Return the (X, Y) coordinate for the center point of the cell that contains the specified text.  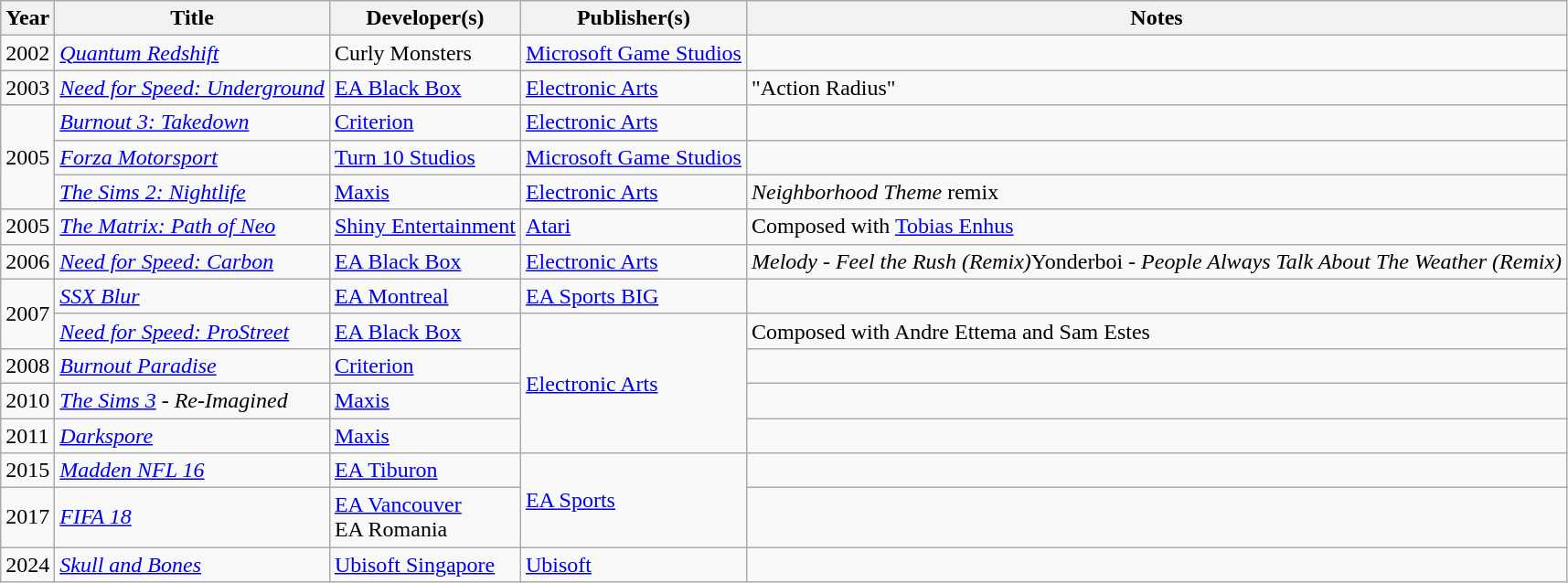
EA Sports BIG (633, 296)
Atari (633, 227)
2008 (27, 366)
Developer(s) (424, 18)
Composed with Andre Ettema and Sam Estes (1156, 331)
EA VancouverEA Romania (424, 517)
Need for Speed: Carbon (192, 261)
Publisher(s) (633, 18)
Skull and Bones (192, 565)
Burnout Paradise (192, 366)
2003 (27, 88)
Title (192, 18)
2002 (27, 53)
Melody - Feel the Rush (Remix)Yonderboi - People Always Talk About The Weather (Remix) (1156, 261)
Madden NFL 16 (192, 471)
Burnout 3: Takedown (192, 122)
Forza Motorsport (192, 157)
Curly Monsters (424, 53)
Turn 10 Studios (424, 157)
Ubisoft Singapore (424, 565)
2011 (27, 436)
2024 (27, 565)
EA Sports (633, 501)
"Action Radius" (1156, 88)
Year (27, 18)
2007 (27, 313)
The Sims 3 - Re-Imagined (192, 400)
Darkspore (192, 436)
2006 (27, 261)
Composed with Tobias Enhus (1156, 227)
2015 (27, 471)
Shiny Entertainment (424, 227)
2010 (27, 400)
EA Tiburon (424, 471)
Need for Speed: ProStreet (192, 331)
FIFA 18 (192, 517)
Need for Speed: Underground (192, 88)
Neighborhood Theme remix (1156, 192)
Notes (1156, 18)
The Matrix: Path of Neo (192, 227)
Quantum Redshift (192, 53)
EA Montreal (424, 296)
SSX Blur (192, 296)
Ubisoft (633, 565)
The Sims 2: Nightlife (192, 192)
2017 (27, 517)
